Search for the cell housing the specified text and yield its [X, Y] center coordinate. 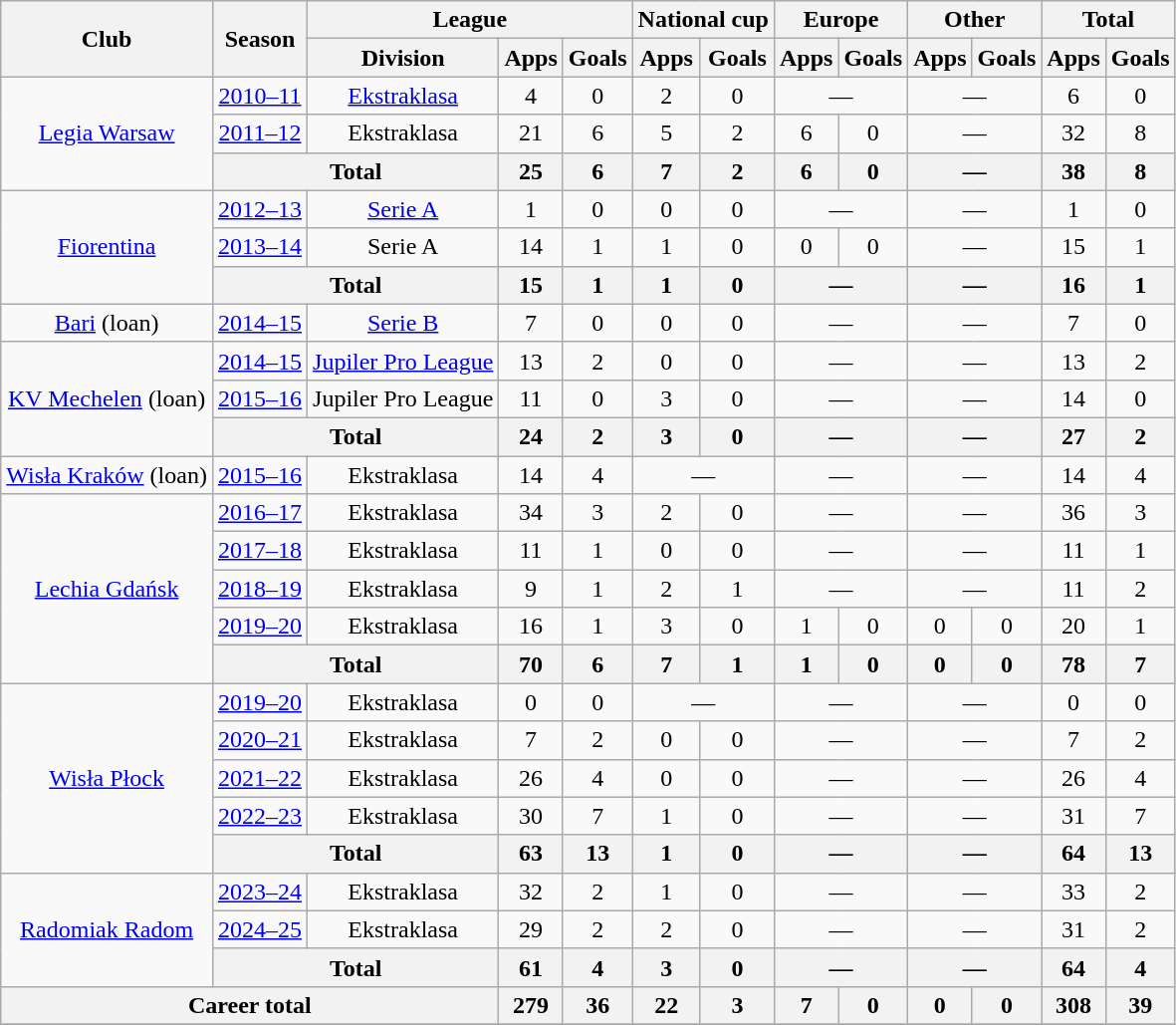
2022–23 [259, 816]
Fiorentina [108, 247]
2024–25 [259, 929]
2021–22 [259, 778]
KV Mechelen (loan) [108, 398]
Bari (loan) [108, 323]
Career total [250, 1005]
2017–18 [259, 551]
Season [259, 39]
21 [531, 133]
National cup [703, 20]
20 [1073, 627]
2016–17 [259, 513]
9 [531, 589]
24 [531, 436]
308 [1073, 1005]
2013–14 [259, 247]
Lechia Gdańsk [108, 589]
2010–11 [259, 96]
30 [531, 816]
25 [531, 171]
33 [1073, 892]
70 [531, 664]
Wisła Kraków (loan) [108, 475]
Club [108, 39]
2020–21 [259, 740]
Serie B [403, 323]
Legia Warsaw [108, 133]
78 [1073, 664]
2011–12 [259, 133]
Europe [840, 20]
2018–19 [259, 589]
27 [1073, 436]
39 [1140, 1005]
38 [1073, 171]
29 [531, 929]
2012–13 [259, 209]
63 [531, 854]
2023–24 [259, 892]
34 [531, 513]
Wisła Płock [108, 778]
61 [531, 967]
Other [975, 20]
League [470, 20]
Division [403, 58]
5 [666, 133]
22 [666, 1005]
Radomiak Radom [108, 929]
279 [531, 1005]
